Determine the [x, y] coordinate at the center of the cell enclosing the given text.  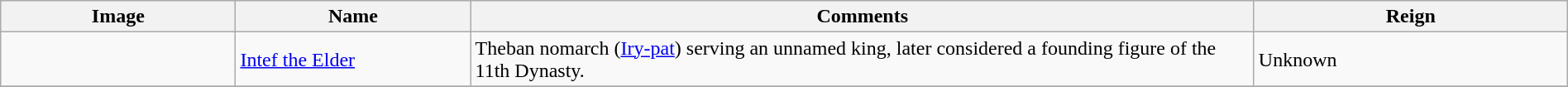
Comments [862, 17]
Intef the Elder [353, 60]
Theban nomarch (Iry-pat) serving an unnamed king, later considered a founding figure of the 11th Dynasty. [862, 60]
Name [353, 17]
Reign [1411, 17]
Image [118, 17]
Unknown [1411, 60]
